Identify which cell holds the provided text, then report its [x, y] central coordinate. 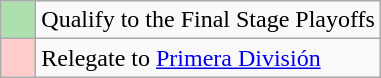
Relegate to Primera División [208, 58]
Qualify to the Final Stage Playoffs [208, 20]
